Search for the cell housing the specified text and yield its (X, Y) center coordinate. 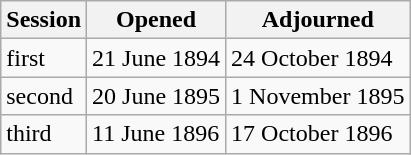
second (44, 96)
first (44, 58)
Session (44, 20)
20 June 1895 (156, 96)
third (44, 134)
21 June 1894 (156, 58)
1 November 1895 (318, 96)
Adjourned (318, 20)
24 October 1894 (318, 58)
11 June 1896 (156, 134)
17 October 1896 (318, 134)
Opened (156, 20)
